Provide the (X, Y) coordinate of the cell's center where the given text is located.  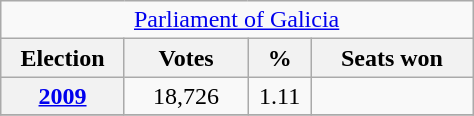
1.11 (280, 96)
2009 (63, 96)
Election (63, 58)
% (280, 58)
Parliament of Galicia (237, 20)
Votes (186, 58)
18,726 (186, 96)
Seats won (392, 58)
